From the cell containing the given text, extract its center point as [x, y] coordinate. 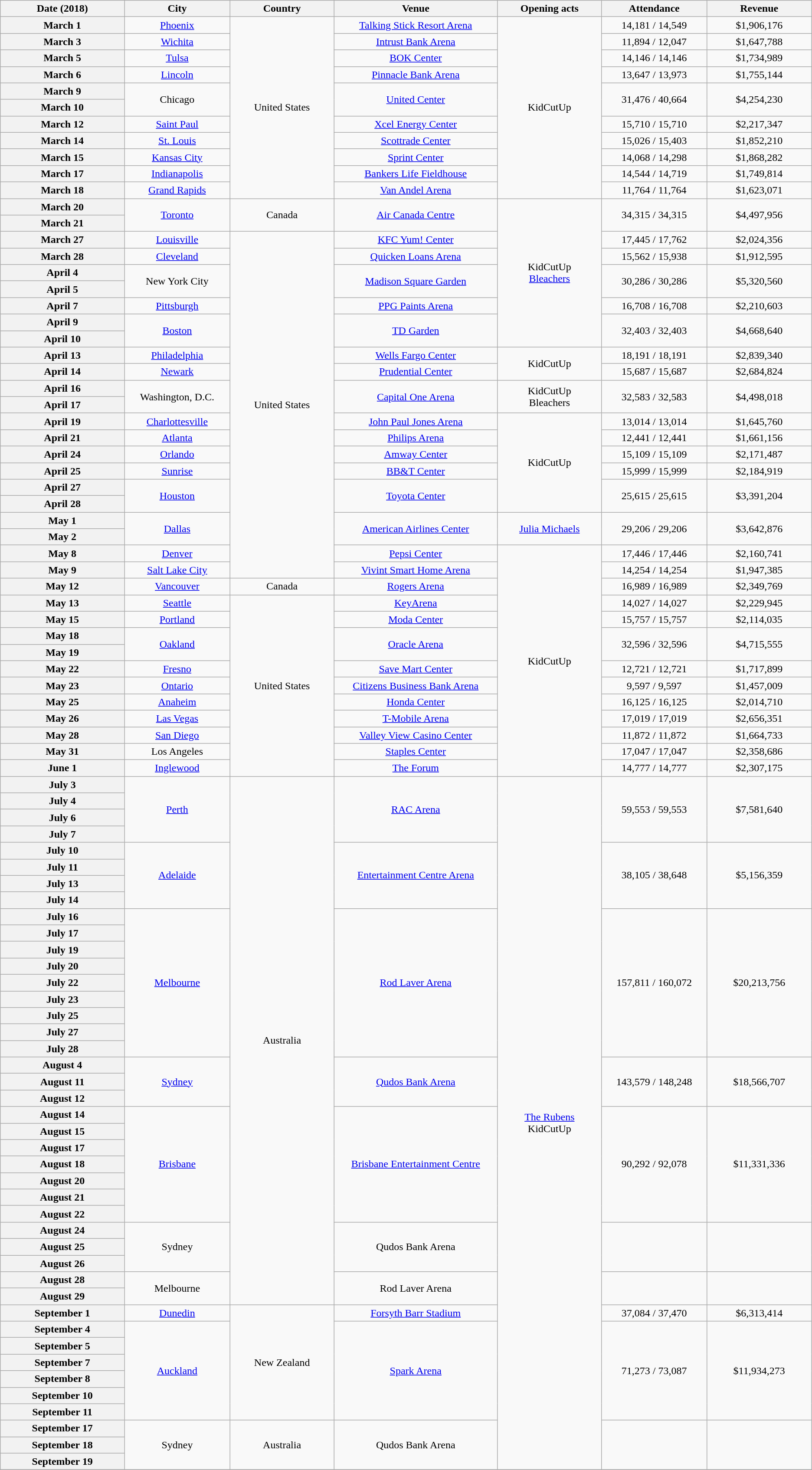
July 19 [62, 949]
Portland [177, 619]
The Forum [416, 768]
$4,498,018 [759, 396]
September 7 [62, 1362]
$2,307,175 [759, 768]
Orlando [177, 454]
$2,024,356 [759, 240]
September 18 [62, 1445]
$1,623,071 [759, 190]
Wells Fargo Center [416, 355]
$2,210,603 [759, 306]
Saint Paul [177, 124]
Pepsi Center [416, 553]
July 23 [62, 999]
St. Louis [177, 141]
25,615 / 25,615 [654, 496]
May 13 [62, 603]
April 28 [62, 504]
Lincoln [177, 75]
Salt Lake City [177, 570]
16,708 / 16,708 [654, 306]
Save Mart Center [416, 669]
Newark [177, 372]
Tulsa [177, 58]
July 13 [62, 884]
August 21 [62, 1197]
The RubensKidCutUp [550, 1123]
July 25 [62, 1016]
$1,906,176 [759, 25]
March 1 [62, 25]
July 6 [62, 818]
Rogers Arena [416, 586]
Revenue [759, 9]
Sunrise [177, 471]
$2,114,035 [759, 619]
July 7 [62, 834]
United Center [416, 99]
August 22 [62, 1214]
April 7 [62, 306]
May 25 [62, 702]
$2,349,769 [759, 586]
Denver [177, 553]
Xcel Energy Center [416, 124]
August 25 [62, 1247]
$1,734,989 [759, 58]
Toronto [177, 215]
11,764 / 11,764 [654, 190]
Anaheim [177, 702]
May 26 [62, 718]
Country [282, 9]
14,027 / 14,027 [654, 603]
12,721 / 12,721 [654, 669]
17,446 / 17,446 [654, 553]
18,191 / 18,191 [654, 355]
32,596 / 32,596 [654, 644]
Van Andel Arena [416, 190]
71,273 / 73,087 [654, 1371]
March 3 [62, 42]
Oracle Arena [416, 644]
17,445 / 17,762 [654, 240]
$2,684,824 [759, 372]
September 8 [62, 1379]
$6,313,414 [759, 1313]
August 4 [62, 1065]
157,811 / 160,072 [654, 983]
$1,755,144 [759, 75]
Spark Arena [416, 1371]
April 13 [62, 355]
$1,912,595 [759, 256]
12,441 / 12,441 [654, 438]
July 22 [62, 982]
Seattle [177, 603]
April 14 [62, 372]
May 18 [62, 636]
31,476 / 40,664 [654, 99]
Bankers Life Fieldhouse [416, 174]
14,777 / 14,777 [654, 768]
Philadelphia [177, 355]
$2,217,347 [759, 124]
$1,645,760 [759, 421]
March 17 [62, 174]
Brisbane Entertainment Centre [416, 1164]
July 27 [62, 1032]
$2,171,487 [759, 454]
Louisville [177, 240]
30,286 / 30,286 [654, 281]
July 20 [62, 966]
34,315 / 34,315 [654, 215]
14,544 / 14,719 [654, 174]
March 28 [62, 256]
KFC Yum! Center [416, 240]
90,292 / 92,078 [654, 1164]
August 12 [62, 1098]
Capital One Arena [416, 396]
$18,566,707 [759, 1082]
KeyArena [416, 603]
American Airlines Center [416, 529]
March 20 [62, 207]
32,403 / 32,403 [654, 331]
May 2 [62, 537]
April 25 [62, 471]
$2,014,710 [759, 702]
August 17 [62, 1148]
March 5 [62, 58]
May 15 [62, 619]
Auckland [177, 1371]
Los Angeles [177, 752]
13,014 / 13,014 [654, 421]
$20,213,756 [759, 983]
$11,934,273 [759, 1371]
March 14 [62, 141]
17,047 / 17,047 [654, 752]
$1,947,385 [759, 570]
May 8 [62, 553]
March 18 [62, 190]
July 14 [62, 900]
Boston [177, 331]
September 1 [62, 1313]
May 1 [62, 521]
September 10 [62, 1395]
July 17 [62, 933]
September 5 [62, 1346]
$1,457,009 [759, 685]
Perth [177, 809]
San Diego [177, 735]
Las Vegas [177, 718]
$2,358,686 [759, 752]
$1,852,210 [759, 141]
Citizens Business Bank Arena [416, 685]
16,125 / 16,125 [654, 702]
$4,668,640 [759, 331]
September 17 [62, 1428]
$2,184,919 [759, 471]
Madison Square Garden [416, 281]
Pittsburgh [177, 306]
Attendance [654, 9]
April 16 [62, 388]
August 28 [62, 1280]
August 14 [62, 1115]
April 27 [62, 488]
Air Canada Centre [416, 215]
Wichita [177, 42]
Scottrade Center [416, 141]
Moda Center [416, 619]
15,757 / 15,757 [654, 619]
Houston [177, 496]
Cleveland [177, 256]
37,084 / 37,470 [654, 1313]
$1,717,899 [759, 669]
June 1 [62, 768]
April 24 [62, 454]
August 26 [62, 1264]
Amway Center [416, 454]
Staples Center [416, 752]
59,553 / 59,553 [654, 809]
May 22 [62, 669]
38,105 / 38,648 [654, 875]
$1,749,814 [759, 174]
$5,156,359 [759, 875]
14,181 / 14,549 [654, 25]
May 31 [62, 752]
$1,664,733 [759, 735]
15,109 / 15,109 [654, 454]
Vivint Smart Home Arena [416, 570]
Chicago [177, 99]
$3,391,204 [759, 496]
$11,331,336 [759, 1164]
$1,647,788 [759, 42]
Phoenix [177, 25]
August 24 [62, 1230]
Pinnacle Bank Arena [416, 75]
11,872 / 11,872 [654, 735]
Philips Arena [416, 438]
17,019 / 17,019 [654, 718]
11,894 / 12,047 [654, 42]
Valley View Casino Center [416, 735]
Oakland [177, 644]
New York City [177, 281]
Dallas [177, 529]
Date (2018) [62, 9]
July 4 [62, 801]
$5,320,560 [759, 281]
Opening acts [550, 9]
July 3 [62, 785]
$2,160,741 [759, 553]
$4,254,230 [759, 99]
April 9 [62, 322]
March 21 [62, 223]
Quicken Loans Arena [416, 256]
Intrust Bank Arena [416, 42]
August 29 [62, 1296]
Sprint Center [416, 157]
Atlanta [177, 438]
Honda Center [416, 702]
29,206 / 29,206 [654, 529]
Julia Michaels [550, 529]
TD Garden [416, 331]
BOK Center [416, 58]
Forsyth Barr Stadium [416, 1313]
August 20 [62, 1181]
August 11 [62, 1082]
August 18 [62, 1164]
16,989 / 16,989 [654, 586]
$1,868,282 [759, 157]
15,687 / 15,687 [654, 372]
September 4 [62, 1329]
15,999 / 15,999 [654, 471]
Washington, D.C. [177, 396]
April 21 [62, 438]
Venue [416, 9]
14,254 / 14,254 [654, 570]
April 10 [62, 339]
March 9 [62, 91]
Prudential Center [416, 372]
Dunedin [177, 1313]
City [177, 9]
August 15 [62, 1131]
April 17 [62, 405]
May 9 [62, 570]
$1,661,156 [759, 438]
Kansas City [177, 157]
Toyota Center [416, 496]
July 11 [62, 867]
Entertainment Centre Arena [416, 875]
March 12 [62, 124]
143,579 / 148,248 [654, 1082]
Vancouver [177, 586]
$4,715,555 [759, 644]
13,647 / 13,973 [654, 75]
$3,642,876 [759, 529]
Ontario [177, 685]
RAC Arena [416, 809]
Charlottesville [177, 421]
$2,839,340 [759, 355]
15,710 / 15,710 [654, 124]
$7,581,640 [759, 809]
September 11 [62, 1412]
Indianapolis [177, 174]
March 27 [62, 240]
New Zealand [282, 1362]
15,026 / 15,403 [654, 141]
September 19 [62, 1461]
PPG Paints Arena [416, 306]
32,583 / 32,583 [654, 396]
Fresno [177, 669]
9,597 / 9,597 [654, 685]
March 6 [62, 75]
Inglewood [177, 768]
March 15 [62, 157]
Talking Stick Resort Arena [416, 25]
Brisbane [177, 1164]
14,068 / 14,298 [654, 157]
May 28 [62, 735]
Grand Rapids [177, 190]
July 28 [62, 1049]
July 10 [62, 851]
$4,497,956 [759, 215]
T-Mobile Arena [416, 718]
May 23 [62, 685]
$2,656,351 [759, 718]
Adelaide [177, 875]
15,562 / 15,938 [654, 256]
April 4 [62, 273]
14,146 / 14,146 [654, 58]
May 12 [62, 586]
April 19 [62, 421]
March 10 [62, 108]
May 19 [62, 652]
$2,229,945 [759, 603]
John Paul Jones Arena [416, 421]
July 16 [62, 917]
April 5 [62, 289]
BB&T Center [416, 471]
